Output the [x, y] coordinate of the center of the cell containing the given text.  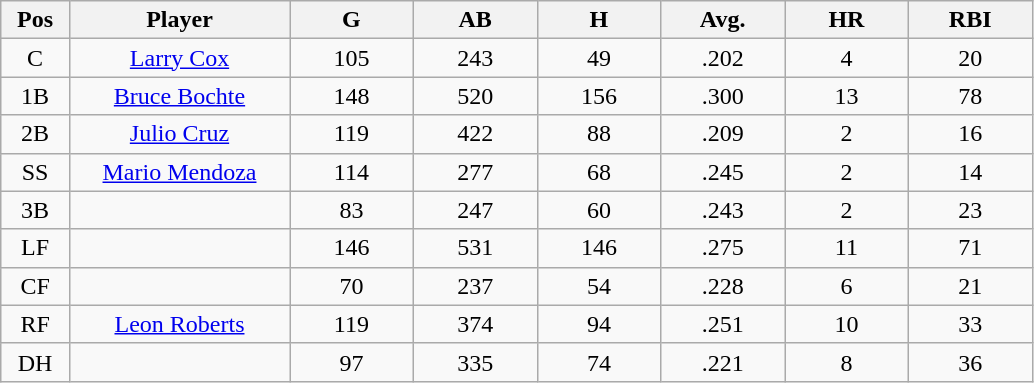
277 [475, 172]
237 [475, 286]
97 [352, 362]
AB [475, 20]
14 [970, 172]
.251 [723, 324]
2B [36, 134]
68 [599, 172]
LF [36, 248]
Player [179, 20]
DH [36, 362]
54 [599, 286]
.209 [723, 134]
4 [846, 58]
74 [599, 362]
16 [970, 134]
243 [475, 58]
H [599, 20]
Bruce Bochte [179, 96]
Avg. [723, 20]
114 [352, 172]
.300 [723, 96]
49 [599, 58]
8 [846, 362]
247 [475, 210]
11 [846, 248]
23 [970, 210]
94 [599, 324]
Julio Cruz [179, 134]
105 [352, 58]
.243 [723, 210]
SS [36, 172]
CF [36, 286]
422 [475, 134]
.221 [723, 362]
HR [846, 20]
6 [846, 286]
520 [475, 96]
78 [970, 96]
70 [352, 286]
374 [475, 324]
Mario Mendoza [179, 172]
13 [846, 96]
10 [846, 324]
156 [599, 96]
88 [599, 134]
C [36, 58]
1B [36, 96]
20 [970, 58]
3B [36, 210]
RF [36, 324]
.202 [723, 58]
33 [970, 324]
148 [352, 96]
G [352, 20]
71 [970, 248]
Larry Cox [179, 58]
60 [599, 210]
Leon Roberts [179, 324]
.228 [723, 286]
.275 [723, 248]
.245 [723, 172]
RBI [970, 20]
531 [475, 248]
83 [352, 210]
Pos [36, 20]
335 [475, 362]
21 [970, 286]
36 [970, 362]
